Return [X, Y] of the center of cell containing provided text 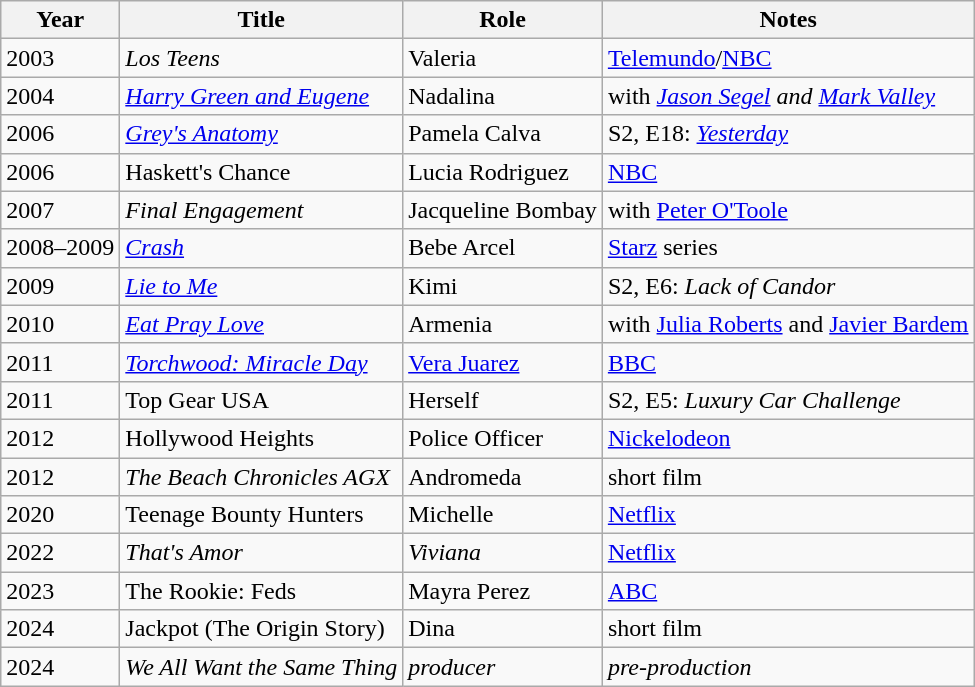
Year [60, 20]
The Rookie: Feds [262, 591]
Telemundo/NBC [788, 58]
That's Amor [262, 553]
Pamela Calva [503, 134]
2008–2009 [60, 248]
Bebe Arcel [503, 248]
Role [503, 20]
Herself [503, 400]
ABC [788, 591]
Jacqueline Bombay [503, 210]
Title [262, 20]
Haskett's Chance [262, 172]
Kimi [503, 286]
Lucia Rodriguez [503, 172]
Police Officer [503, 438]
Grey's Anatomy [262, 134]
Valeria [503, 58]
The Beach Chronicles AGX [262, 477]
producer [503, 667]
Torchwood: Miracle Day [262, 362]
Lie to Me [262, 286]
2003 [60, 58]
Viviana [503, 553]
S2, E6: Lack of Candor [788, 286]
Harry Green and Eugene [262, 96]
2020 [60, 515]
Andromeda [503, 477]
Jackpot (The Origin Story) [262, 629]
BBC [788, 362]
Armenia [503, 324]
2009 [60, 286]
2004 [60, 96]
Dina [503, 629]
with Peter O'Toole [788, 210]
with Jason Segel and Mark Valley [788, 96]
Mayra Perez [503, 591]
pre-production [788, 667]
with Julia Roberts and Javier Bardem [788, 324]
2022 [60, 553]
2010 [60, 324]
Teenage Bounty Hunters [262, 515]
Notes [788, 20]
NBC [788, 172]
We All Want the Same Thing [262, 667]
Starz series [788, 248]
Hollywood Heights [262, 438]
2007 [60, 210]
Vera Juarez [503, 362]
Nadalina [503, 96]
Top Gear USA [262, 400]
Nickelodeon [788, 438]
S2, E18: Yesterday [788, 134]
Michelle [503, 515]
Eat Pray Love [262, 324]
S2, E5: Luxury Car Challenge [788, 400]
Final Engagement [262, 210]
2023 [60, 591]
Los Teens [262, 58]
Crash [262, 248]
